Capture the cell that displays the provided text and extract its [x, y] central coordinate. 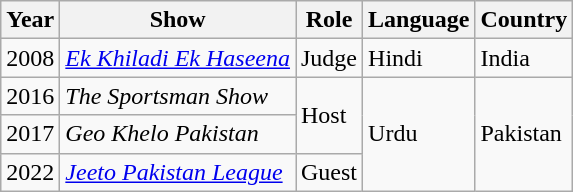
Role [330, 20]
Ek Khiladi Ek Haseena [178, 58]
India [524, 58]
2016 [30, 96]
Guest [330, 172]
Judge [330, 58]
Geo Khelo Pakistan [178, 134]
Country [524, 20]
2017 [30, 134]
Language [419, 20]
Show [178, 20]
2008 [30, 58]
Host [330, 115]
2022 [30, 172]
The Sportsman Show [178, 96]
Jeeto Pakistan League [178, 172]
Hindi [419, 58]
Urdu [419, 134]
Pakistan [524, 134]
Year [30, 20]
